Return the (x, y) coordinate for the center point of the cell that contains the specified text.  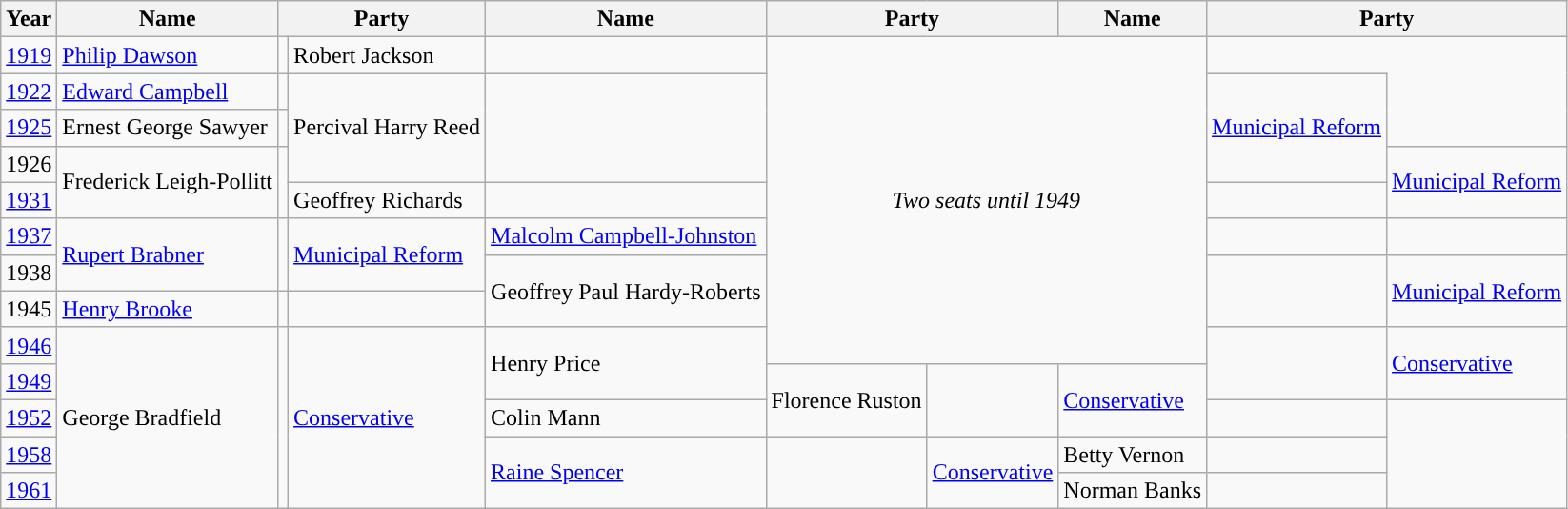
Geoffrey Paul Hardy-Roberts (627, 291)
Florence Ruston (846, 399)
Robert Jackson (387, 55)
1958 (29, 455)
1922 (29, 92)
1919 (29, 55)
1946 (29, 345)
Percival Harry Reed (387, 128)
1937 (29, 236)
1961 (29, 491)
Henry Brooke (168, 309)
Ernest George Sawyer (168, 128)
Malcolm Campbell-Johnston (627, 236)
Two seats until 1949 (986, 200)
Year (29, 19)
Henry Price (627, 363)
1926 (29, 164)
1949 (29, 381)
1945 (29, 309)
George Bradfield (168, 417)
1931 (29, 200)
Rupert Brabner (168, 254)
Edward Campbell (168, 92)
Frederick Leigh-Pollitt (168, 182)
Geoffrey Richards (387, 200)
1952 (29, 417)
Philip Dawson (168, 55)
Norman Banks (1133, 491)
1938 (29, 273)
1925 (29, 128)
Colin Mann (627, 417)
Raine Spencer (627, 473)
Betty Vernon (1133, 455)
